Pinpoint the cell where the given text exists, returning its (x, y) midpoint coordinate. 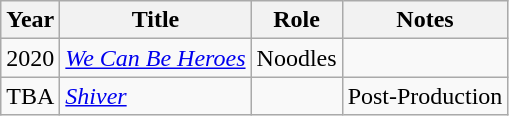
Noodles (296, 58)
Title (156, 20)
TBA (30, 96)
2020 (30, 58)
Post-Production (425, 96)
Notes (425, 20)
Shiver (156, 96)
We Can Be Heroes (156, 58)
Role (296, 20)
Year (30, 20)
